Extract the [X, Y] coordinate from the center of the cell holding the provided text.  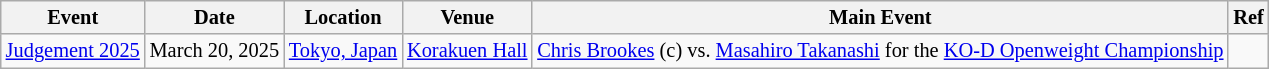
March 20, 2025 [214, 51]
Main Event [880, 17]
Korakuen Hall [467, 51]
Venue [467, 17]
Judgement 2025 [73, 51]
Ref [1248, 17]
Tokyo, Japan [343, 51]
Date [214, 17]
Chris Brookes (c) vs. Masahiro Takanashi for the KO-D Openweight Championship [880, 51]
Event [73, 17]
Location [343, 17]
